Identify which cell holds the provided text, then report its [X, Y] central coordinate. 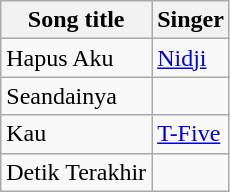
Hapus Aku [76, 58]
Song title [76, 20]
T-Five [191, 134]
Seandainya [76, 96]
Kau [76, 134]
Nidji [191, 58]
Detik Terakhir [76, 172]
Singer [191, 20]
